Determine the [X, Y] coordinate at the center of the cell enclosing the given text.  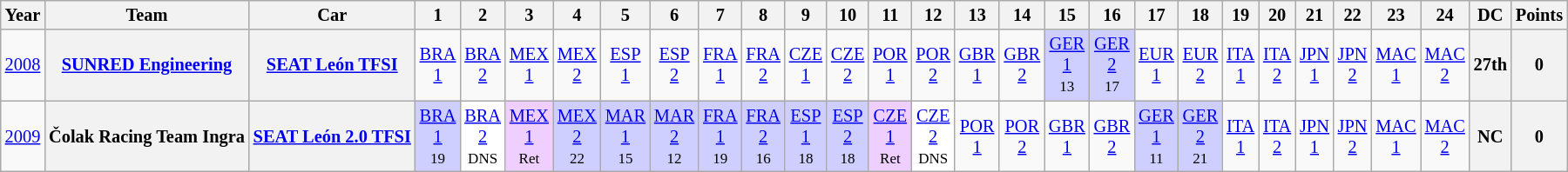
DC [1490, 15]
17 [1156, 15]
MEX1 [530, 65]
10 [848, 15]
CZE1 [806, 65]
GER221 [1200, 136]
Car [333, 15]
9 [806, 15]
ESP118 [806, 136]
3 [530, 15]
15 [1067, 15]
ESP218 [848, 136]
5 [625, 15]
Year [23, 15]
BRA1 [438, 65]
1 [438, 15]
Points [1539, 15]
MAR212 [674, 136]
6 [674, 15]
12 [934, 15]
8 [763, 15]
MEX2 [577, 65]
20 [1277, 15]
16 [1112, 15]
MAR115 [625, 136]
19 [1240, 15]
21 [1315, 15]
18 [1200, 15]
EUR1 [1156, 65]
CZE2DNS [934, 136]
CZE1Ret [890, 136]
GER217 [1112, 65]
SEAT León TFSI [333, 65]
11 [890, 15]
NC [1490, 136]
FRA1 [720, 65]
FRA216 [763, 136]
Čolak Racing Team Ingra [146, 136]
14 [1022, 15]
2008 [23, 65]
GER113 [1067, 65]
MEX222 [577, 136]
4 [577, 15]
ESP2 [674, 65]
2 [483, 15]
FRA2 [763, 65]
BRA119 [438, 136]
SEAT León 2.0 TFSI [333, 136]
CZE2 [848, 65]
2009 [23, 136]
22 [1353, 15]
MEX1Ret [530, 136]
GER111 [1156, 136]
FRA119 [720, 136]
13 [977, 15]
27th [1490, 65]
BRA2 [483, 65]
23 [1396, 15]
BRA2DNS [483, 136]
Team [146, 15]
7 [720, 15]
24 [1445, 15]
EUR2 [1200, 65]
SUNRED Engineering [146, 65]
ESP1 [625, 65]
